Extract the [X, Y] coordinate from the center of the cell holding the provided text.  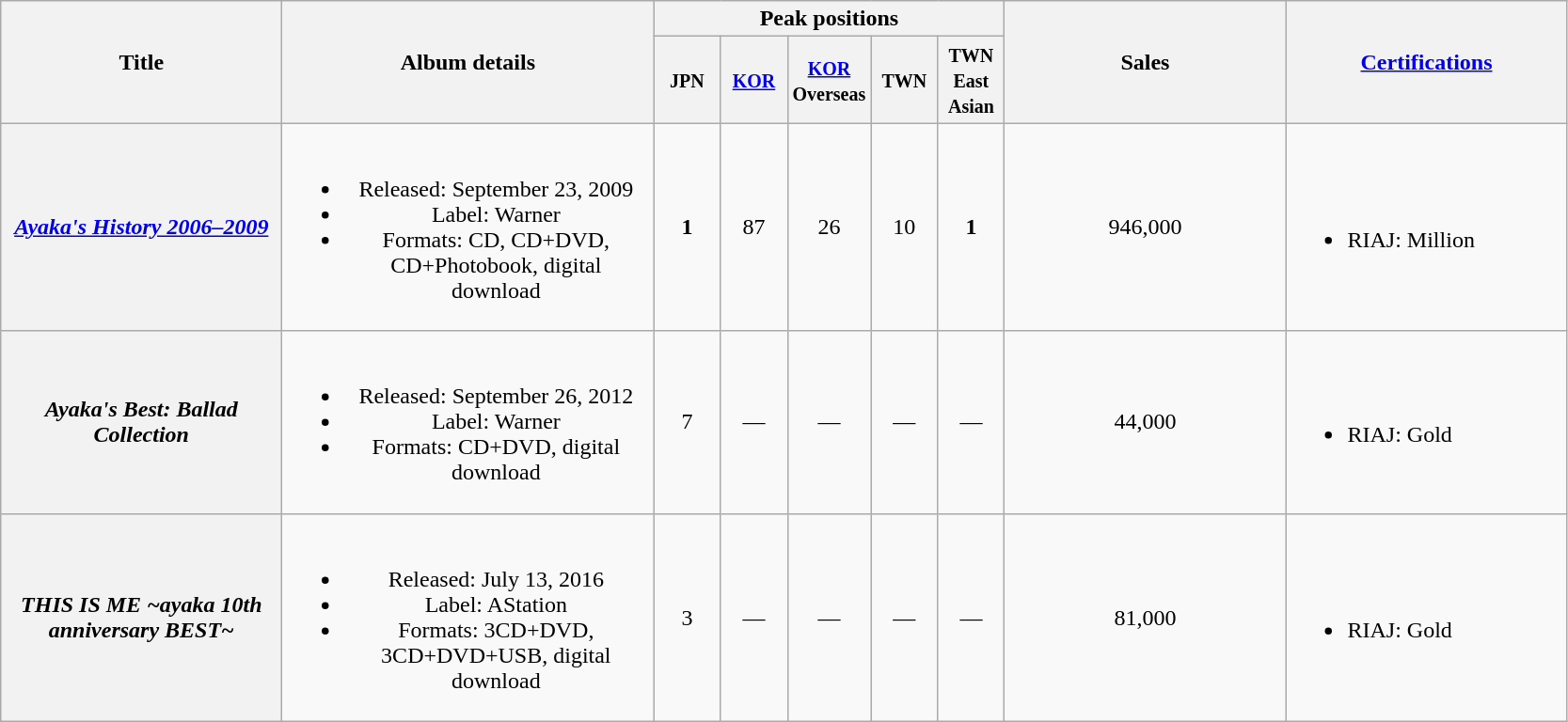
Released: September 26, 2012Label: WarnerFormats: CD+DVD, digital download [468, 422]
THIS IS ME ~ayaka 10th anniversary BEST~ [141, 617]
44,000 [1146, 422]
TWN East Asian [971, 80]
81,000 [1146, 617]
TWN [905, 80]
Released: July 13, 2016Label: AStationFormats: 3CD+DVD, 3CD+DVD+USB, digital download [468, 617]
KOR [754, 80]
3 [687, 617]
Ayaka's Best: Ballad Collection [141, 422]
946,000 [1146, 228]
10 [905, 228]
Peak positions [830, 19]
87 [754, 228]
Released: September 23, 2009Label: WarnerFormats: CD, CD+DVD, CD+Photobook, digital download [468, 228]
Album details [468, 62]
Title [141, 62]
Sales [1146, 62]
JPN [687, 80]
Ayaka's History 2006–2009 [141, 228]
Certifications [1426, 62]
KOROverseas [830, 80]
7 [687, 422]
26 [830, 228]
RIAJ: Million [1426, 228]
